Find where the given text appears and provide that cell's center as [x, y] coordinate. 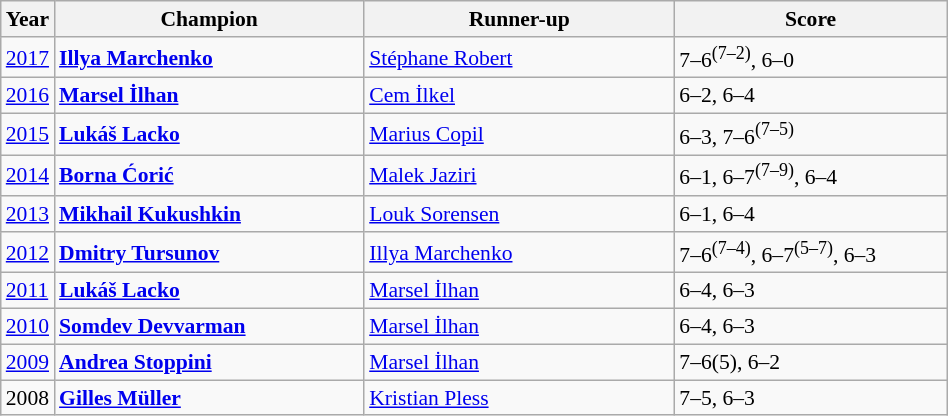
Champion [209, 19]
6–3, 7–6(7–5) [810, 134]
2010 [28, 327]
Kristian Pless [519, 398]
2008 [28, 398]
Somdev Devvarman [209, 327]
2009 [28, 363]
Mikhail Kukushkin [209, 214]
6–1, 6–4 [810, 214]
6–2, 6–4 [810, 96]
2014 [28, 176]
2017 [28, 58]
2011 [28, 291]
2012 [28, 252]
6–1, 6–7(7–9), 6–4 [810, 176]
7–5, 6–3 [810, 398]
Malek Jaziri [519, 176]
2013 [28, 214]
Dmitry Tursunov [209, 252]
7–6(7–4), 6–7(5–7), 6–3 [810, 252]
7–6(5), 6–2 [810, 363]
Stéphane Robert [519, 58]
2015 [28, 134]
Gilles Müller [209, 398]
Marius Copil [519, 134]
Year [28, 19]
Score [810, 19]
Cem İlkel [519, 96]
2016 [28, 96]
Runner-up [519, 19]
7–6(7–2), 6–0 [810, 58]
Louk Sorensen [519, 214]
Borna Ćorić [209, 176]
Andrea Stoppini [209, 363]
